Provide the [X, Y] coordinate of the cell's center where the given text is located.  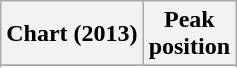
Peakposition [189, 34]
Chart (2013) [72, 34]
